Provide the [x, y] coordinate of the cell's center where the given text is located.  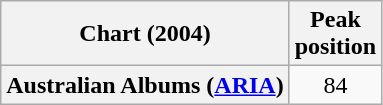
84 [335, 85]
Chart (2004) [145, 34]
Peakposition [335, 34]
Australian Albums (ARIA) [145, 85]
